Return the (X, Y) coordinate for the center point of the cell that contains the specified text.  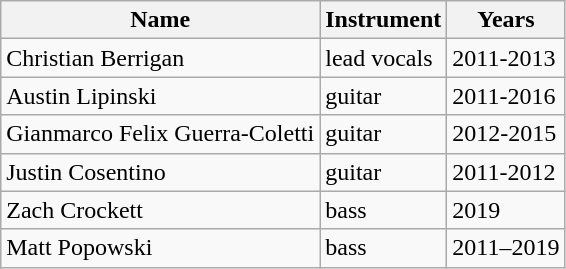
Instrument (384, 20)
Gianmarco Felix Guerra-Coletti (160, 134)
2012-2015 (506, 134)
Austin Lipinski (160, 96)
Years (506, 20)
Matt Popowski (160, 248)
Justin Cosentino (160, 172)
2011-2013 (506, 58)
Name (160, 20)
2011–2019 (506, 248)
lead vocals (384, 58)
Zach Crockett (160, 210)
2019 (506, 210)
Christian Berrigan (160, 58)
2011-2012 (506, 172)
2011-2016 (506, 96)
